Search for the cell housing the specified text and yield its [x, y] center coordinate. 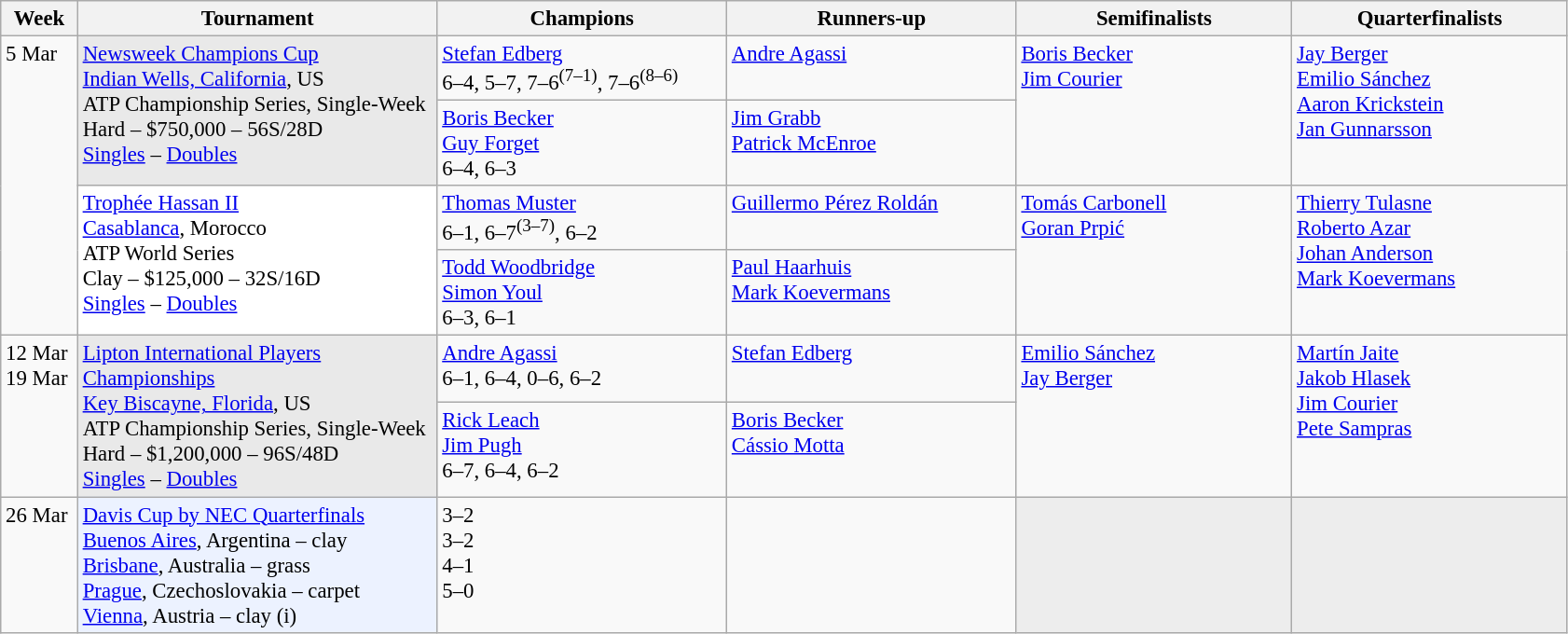
Runners-up [873, 19]
5 Mar [39, 186]
Thierry Tulasne Roberto Azar Johan Anderson Mark Koevermans [1430, 261]
Stefan Edberg [873, 369]
Davis Cup by NEC Quarterfinals Buenos Aires, Argentina – clay Brisbane, Australia – grass Prague, Czechoslovakia – carpet Vienna, Austria – clay (i) [257, 565]
Semifinalists [1154, 19]
Jim Grabb Patrick McEnroe [873, 144]
Boris Becker Guy Forget 6–4, 6–3 [582, 144]
Boris Becker Cássio Motta [873, 449]
Quarterfinalists [1430, 19]
Tournament [257, 19]
12 Mar 19 Mar [39, 416]
26 Mar [39, 565]
Paul Haarhuis Mark Koevermans [873, 293]
Newsweek Champions Cup Indian Wells, California, US ATP Championship Series, Single-Week Hard – $750,000 – 56S/28D Singles – Doubles [257, 112]
Emilio Sánchez Jay Berger [1154, 416]
Jay Berger Emilio Sánchez Aaron Krickstein Jan Gunnarsson [1430, 112]
Rick Leach Jim Pugh 6–7, 6–4, 6–2 [582, 449]
Stefan Edberg 6–4, 5–7, 7–6(7–1), 7–6(8–6) [582, 69]
Andre Agassi [873, 69]
Martín Jaite Jakob Hlasek Jim Courier Pete Sampras [1430, 416]
Thomas Muster 6–1, 6–7(3–7), 6–2 [582, 218]
Trophée Hassan II Casablanca, Morocco ATP World Series Clay – $125,000 – 32S/16D Singles – Doubles [257, 261]
Tomás Carbonell Goran Prpić [1154, 261]
Guillermo Pérez Roldán [873, 218]
Champions [582, 19]
Andre Agassi 6–1, 6–4, 0–6, 6–2 [582, 369]
Todd Woodbridge Simon Youl 6–3, 6–1 [582, 293]
Boris Becker Jim Courier [1154, 112]
Week [39, 19]
3–2 3–2 4–1 5–0 [582, 565]
